Output the (X, Y) coordinate of the center of the cell containing the given text.  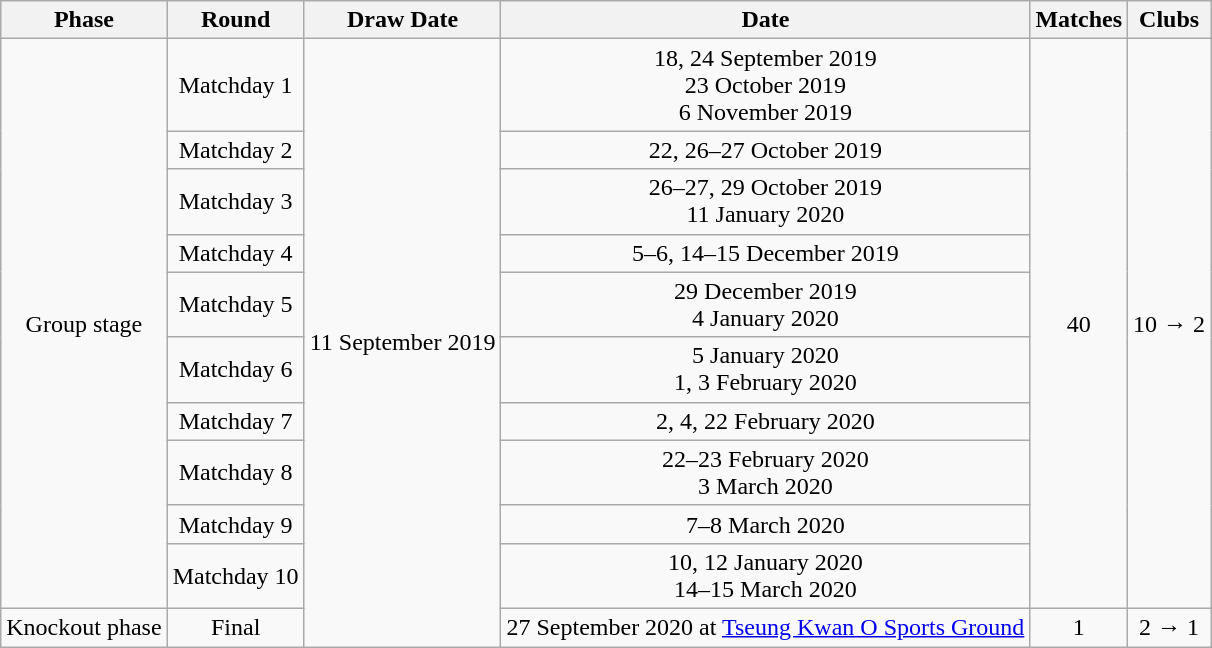
Matchday 7 (236, 421)
40 (1079, 324)
Matchday 4 (236, 253)
Matchday 9 (236, 524)
Final (236, 627)
22–23 February 20203 March 2020 (766, 472)
Matchday 3 (236, 202)
18, 24 September 201923 October 20196 November 2019 (766, 85)
1 (1079, 627)
10, 12 January 202014–15 March 2020 (766, 576)
Matchday 1 (236, 85)
29 December 20194 January 2020 (766, 304)
5 January 20201, 3 February 2020 (766, 370)
Date (766, 20)
22, 26–27 October 2019 (766, 150)
Matchday 8 (236, 472)
10 → 2 (1170, 324)
Clubs (1170, 20)
7–8 March 2020 (766, 524)
Matches (1079, 20)
2 → 1 (1170, 627)
Matchday 10 (236, 576)
27 September 2020 at Tseung Kwan O Sports Ground (766, 627)
Draw Date (402, 20)
Phase (84, 20)
Matchday 6 (236, 370)
Round (236, 20)
26–27, 29 October 201911 January 2020 (766, 202)
5–6, 14–15 December 2019 (766, 253)
11 September 2019 (402, 343)
Matchday 2 (236, 150)
2, 4, 22 February 2020 (766, 421)
Group stage (84, 324)
Matchday 5 (236, 304)
Knockout phase (84, 627)
